From the cell containing the given text, extract its center point as [x, y] coordinate. 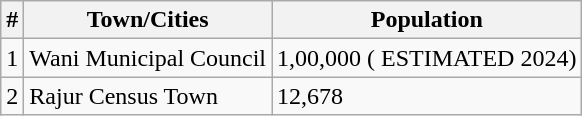
12,678 [427, 96]
Rajur Census Town [148, 96]
Town/Cities [148, 20]
Population [427, 20]
Wani Municipal Council [148, 58]
# [12, 20]
1 [12, 58]
1,00,000 ( ESTIMATED 2024) [427, 58]
2 [12, 96]
